Locate the cell with the specified text and output its [x, y] center coordinate. 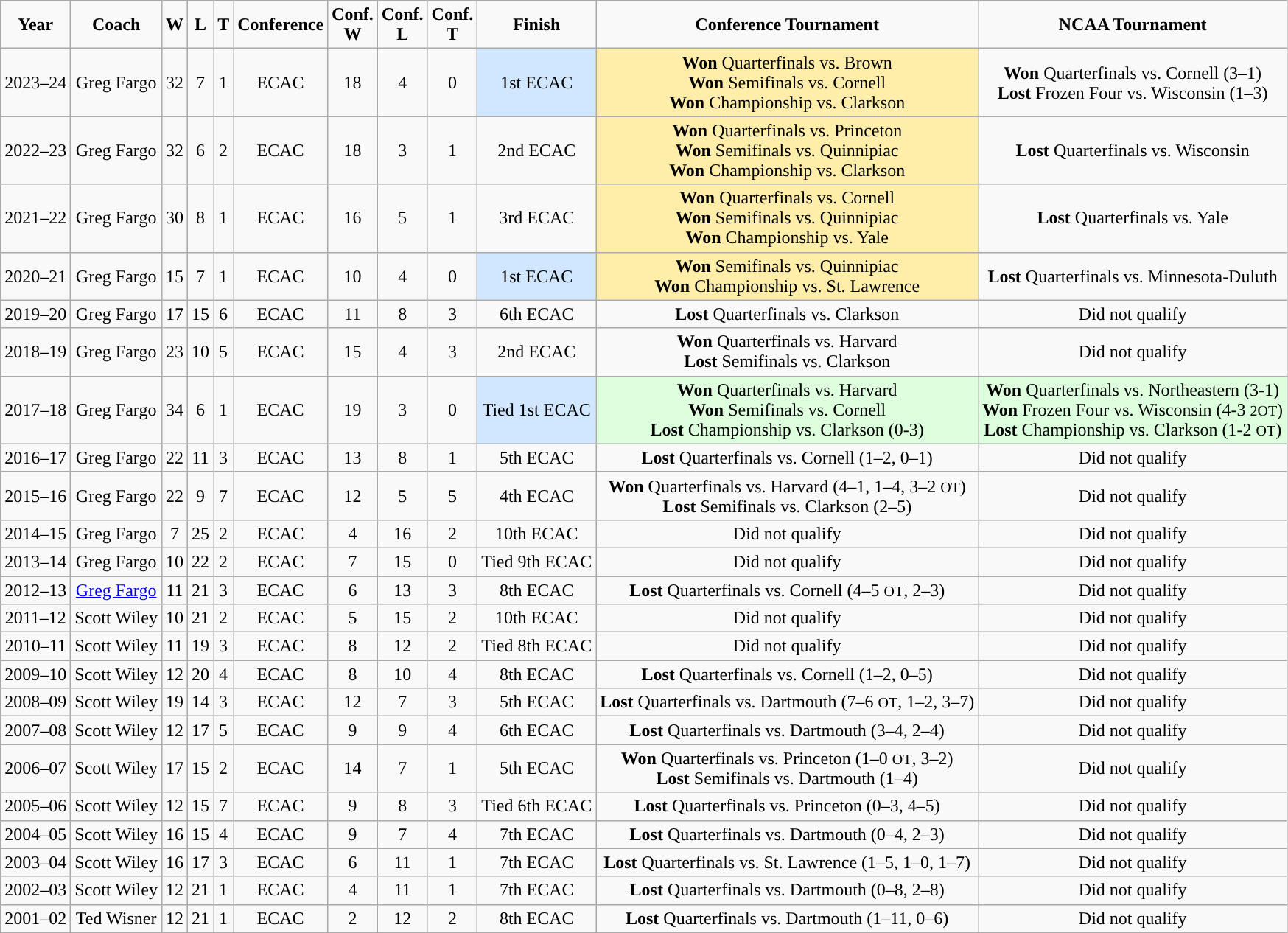
Won Quarterfinals vs. Brown Won Semifinals vs. Cornell Won Championship vs. Clarkson [787, 83]
T [224, 25]
Finish [536, 25]
25 [200, 534]
NCAA Tournament [1133, 25]
Tied 9th ECAC [536, 562]
20 [200, 674]
Won Quarterfinals vs. Princeton Won Semifinals vs. Quinnipiac Won Championship vs. Clarkson [787, 150]
Conference [281, 25]
Lost Quarterfinals vs. Dartmouth (3–4, 2–4) [787, 730]
Conf. T [452, 25]
2002–03 [35, 890]
Lost Quarterfinals vs. Cornell (4–5 OT, 2–3) [787, 590]
2015–16 [35, 495]
Lost Quarterfinals vs. Clarkson [787, 314]
Lost Quarterfinals vs. Cornell (1–2, 0–1) [787, 458]
Won Quarterfinals vs. Harvard Won Semifinals vs. Cornell Lost Championship vs. Clarkson (0-3) [787, 410]
2007–08 [35, 730]
Coach [116, 25]
2003–04 [35, 862]
Conference Tournament [787, 25]
2012–13 [35, 590]
2008–09 [35, 702]
Won Quarterfinals vs. Princeton (1–0 OT, 3–2) Lost Semifinals vs. Dartmouth (1–4) [787, 768]
Conf. W [353, 25]
Tied 1st ECAC [536, 410]
Tied 6th ECAC [536, 806]
2014–15 [35, 534]
Won Quarterfinals vs. Harvard (4–1, 1–4, 3–2 OT) Lost Semifinals vs. Clarkson (2–5) [787, 495]
2023–24 [35, 83]
3rd ECAC [536, 218]
Lost Quarterfinals vs. Wisconsin [1133, 150]
2001–02 [35, 918]
2010–11 [35, 646]
30 [174, 218]
Ted Wisner [116, 918]
Lost Quarterfinals vs. Dartmouth (0–4, 2–3) [787, 834]
2022–23 [35, 150]
L [200, 25]
Lost Quarterfinals vs. Dartmouth (7–6 OT, 1–2, 3–7) [787, 702]
Tied 8th ECAC [536, 646]
Lost Quarterfinals vs. Cornell (1–2, 0–5) [787, 674]
Lost Quarterfinals vs. St. Lawrence (1–5, 1–0, 1–7) [787, 862]
4th ECAC [536, 495]
2009–10 [35, 674]
Lost Quarterfinals vs. Yale [1133, 218]
Lost Quarterfinals vs. Dartmouth (1–11, 0–6) [787, 918]
Conf. L [402, 25]
Lost Quarterfinals vs. Dartmouth (0–8, 2–8) [787, 890]
Won Semifinals vs. Quinnipiac Won Championship vs. St. Lawrence [787, 276]
2019–20 [35, 314]
2006–07 [35, 768]
2011–12 [35, 618]
2013–14 [35, 562]
Year [35, 25]
2004–05 [35, 834]
2017–18 [35, 410]
2005–06 [35, 806]
W [174, 25]
Lost Quarterfinals vs. Minnesota-Duluth [1133, 276]
Won Quarterfinals vs. Cornell (3–1) Lost Frozen Four vs. Wisconsin (1–3) [1133, 83]
Lost Quarterfinals vs. Princeton (0–3, 4–5) [787, 806]
Won Quarterfinals vs. Cornell Won Semifinals vs. Quinnipiac Won Championship vs. Yale [787, 218]
23 [174, 352]
Won Quarterfinals vs. Northeastern (3-1) Won Frozen Four vs. Wisconsin (4-3 2OT) Lost Championship vs. Clarkson (1-2 OT) [1133, 410]
2021–22 [35, 218]
2018–19 [35, 352]
34 [174, 410]
2016–17 [35, 458]
2020–21 [35, 276]
Won Quarterfinals vs. Harvard Lost Semifinals vs. Clarkson [787, 352]
